Provide the (X, Y) coordinate of the cell's center where the given text is located.  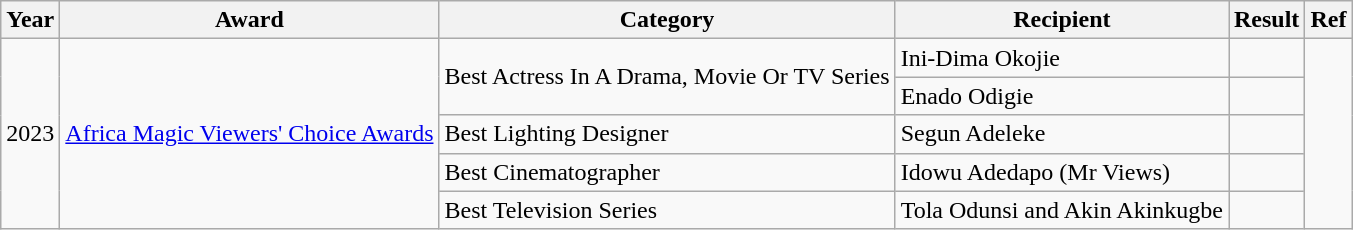
Best Television Series (667, 210)
Tola Odunsi and Akin Akinkugbe (1062, 210)
Idowu Adedapo (Mr Views) (1062, 172)
Year (30, 20)
Result (1266, 20)
Award (250, 20)
2023 (30, 134)
Best Cinematographer (667, 172)
Africa Magic Viewers' Choice Awards (250, 134)
Ini-Dima Okojie (1062, 58)
Category (667, 20)
Best Actress In A Drama, Movie Or TV Series (667, 77)
Ref (1328, 20)
Segun Adeleke (1062, 134)
Enado Odigie (1062, 96)
Recipient (1062, 20)
Best Lighting Designer (667, 134)
